Identify which cell holds the provided text, then report its [x, y] central coordinate. 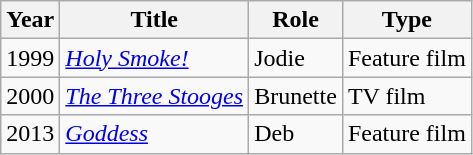
Jodie [296, 58]
Title [154, 20]
The Three Stooges [154, 96]
2013 [30, 134]
Goddess [154, 134]
2000 [30, 96]
Year [30, 20]
Deb [296, 134]
Role [296, 20]
Holy Smoke! [154, 58]
Brunette [296, 96]
1999 [30, 58]
TV film [406, 96]
Type [406, 20]
